Capture the cell that displays the provided text and extract its [x, y] central coordinate. 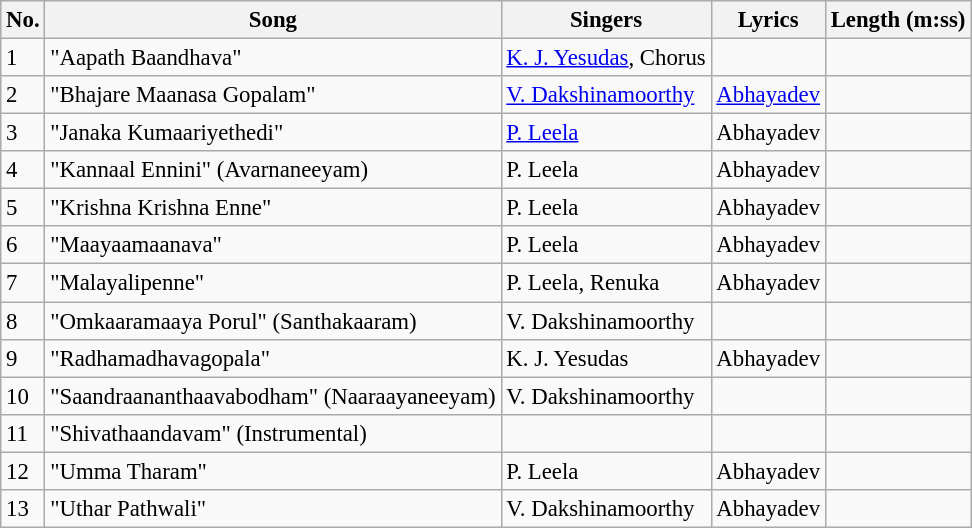
"Malayalipenne" [273, 283]
"Bhajare Maanasa Gopalam" [273, 95]
P. Leela, Renuka [606, 283]
1 [23, 58]
13 [23, 509]
7 [23, 283]
K. J. Yesudas, Chorus [606, 58]
2 [23, 95]
"Janaka Kumaariyethedi" [273, 133]
12 [23, 471]
8 [23, 321]
9 [23, 358]
6 [23, 245]
"Saandraananthaavabodham" (Naaraayaneeyam) [273, 396]
10 [23, 396]
"Uthar Pathwali" [273, 509]
K. J. Yesudas [606, 358]
"Kannaal Ennini" (Avarnaneeyam) [273, 170]
"Umma Tharam" [273, 471]
"Omkaaramaaya Porul" (Santhakaaram) [273, 321]
Singers [606, 20]
Length (m:ss) [898, 20]
No. [23, 20]
"Shivathaandavam" (Instrumental) [273, 433]
5 [23, 208]
"Aapath Baandhava" [273, 58]
4 [23, 170]
"Radhamadhavagopala" [273, 358]
3 [23, 133]
Song [273, 20]
11 [23, 433]
Lyrics [768, 20]
"Krishna Krishna Enne" [273, 208]
"Maayaamaanava" [273, 245]
